Provide the (x, y) coordinate of the cell's center where the given text is located.  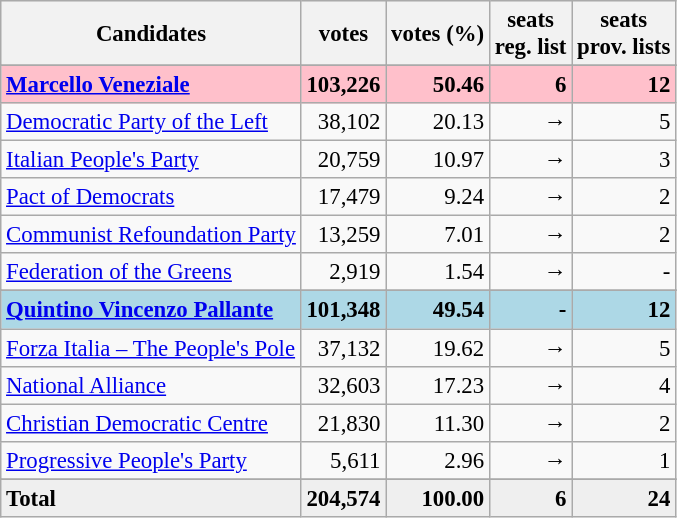
17,479 (344, 197)
100.00 (438, 498)
1.54 (438, 273)
7.01 (438, 235)
seatsreg. list (530, 34)
National Alliance (151, 385)
10.97 (438, 160)
Progressive People's Party (151, 460)
Federation of the Greens (151, 273)
32,603 (344, 385)
votes (%) (438, 34)
24 (624, 498)
37,132 (344, 348)
Christian Democratic Centre (151, 423)
Marcello Veneziale (151, 85)
2,919 (344, 273)
Candidates (151, 34)
13,259 (344, 235)
19.62 (438, 348)
votes (344, 34)
3 (624, 160)
Italian People's Party (151, 160)
11.30 (438, 423)
Quintino Vincenzo Pallante (151, 310)
Forza Italia – The People's Pole (151, 348)
seatsprov. lists (624, 34)
20,759 (344, 160)
101,348 (344, 310)
Communist Refoundation Party (151, 235)
38,102 (344, 122)
2.96 (438, 460)
Total (151, 498)
17.23 (438, 385)
4 (624, 385)
204,574 (344, 498)
21,830 (344, 423)
50.46 (438, 85)
1 (624, 460)
9.24 (438, 197)
Democratic Party of the Left (151, 122)
103,226 (344, 85)
49.54 (438, 310)
Pact of Democrats (151, 197)
5,611 (344, 460)
20.13 (438, 122)
